Identify which cell holds the provided text, then report its [X, Y] central coordinate. 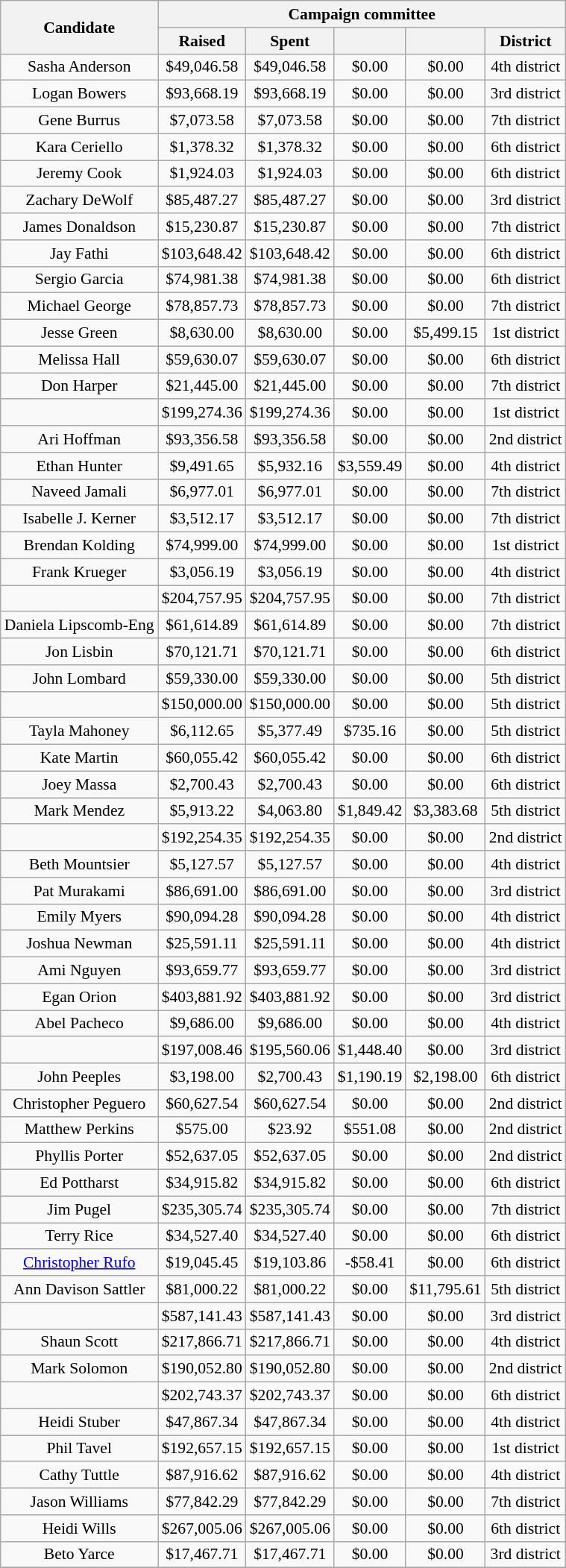
Ethan Hunter [79, 466]
Gene Burrus [79, 121]
-$58.41 [370, 1263]
Heidi Wills [79, 1528]
$551.08 [370, 1130]
Naveed Jamali [79, 492]
Raised [202, 41]
Phil Tavel [79, 1449]
Matthew Perkins [79, 1130]
Kara Ceriello [79, 147]
Tayla Mahoney [79, 731]
Ari Hoffman [79, 439]
$19,045.45 [202, 1263]
Joshua Newman [79, 944]
Heidi Stuber [79, 1422]
$23.92 [290, 1130]
$4,063.80 [290, 811]
Mark Mendez [79, 811]
Mark Solomon [79, 1369]
Pat Murakami [79, 891]
$1,448.40 [370, 1051]
Michael George [79, 306]
Don Harper [79, 386]
Jason Williams [79, 1502]
$19,103.86 [290, 1263]
$197,008.46 [202, 1051]
Terry Rice [79, 1236]
Abel Pacheco [79, 1024]
Spent [290, 41]
$5,932.16 [290, 466]
Egan Orion [79, 997]
Candidate [79, 27]
Joey Massa [79, 784]
Zachary DeWolf [79, 201]
Campaign committee [362, 14]
$1,190.19 [370, 1077]
Sasha Anderson [79, 67]
District [526, 41]
Brendan Kolding [79, 546]
$5,499.15 [445, 333]
$195,560.06 [290, 1051]
Melissa Hall [79, 359]
Daniela Lipscomb-Eng [79, 626]
Beth Mountsier [79, 864]
Jesse Green [79, 333]
Logan Bowers [79, 94]
Ed Pottharst [79, 1183]
Jim Pugel [79, 1209]
$3,198.00 [202, 1077]
James Donaldson [79, 227]
$3,383.68 [445, 811]
Sergio Garcia [79, 280]
$5,377.49 [290, 731]
Beto Yarce [79, 1555]
$11,795.61 [445, 1289]
John Peeples [79, 1077]
$735.16 [370, 731]
Jon Lisbin [79, 652]
$9,491.65 [202, 466]
$3,559.49 [370, 466]
Frank Krueger [79, 572]
Jeremy Cook [79, 174]
Emily Myers [79, 917]
$6,112.65 [202, 731]
$5,913.22 [202, 811]
Shaun Scott [79, 1342]
Ami Nguyen [79, 971]
Phyllis Porter [79, 1156]
Christopher Peguero [79, 1103]
$575.00 [202, 1130]
Isabelle J. Kerner [79, 519]
Jay Fathi [79, 254]
John Lombard [79, 678]
$1,849.42 [370, 811]
Ann Davison Sattler [79, 1289]
Christopher Rufo [79, 1263]
Cathy Tuttle [79, 1476]
$2,198.00 [445, 1077]
Kate Martin [79, 758]
